Extract the (X, Y) coordinate from the center of the cell holding the provided text.  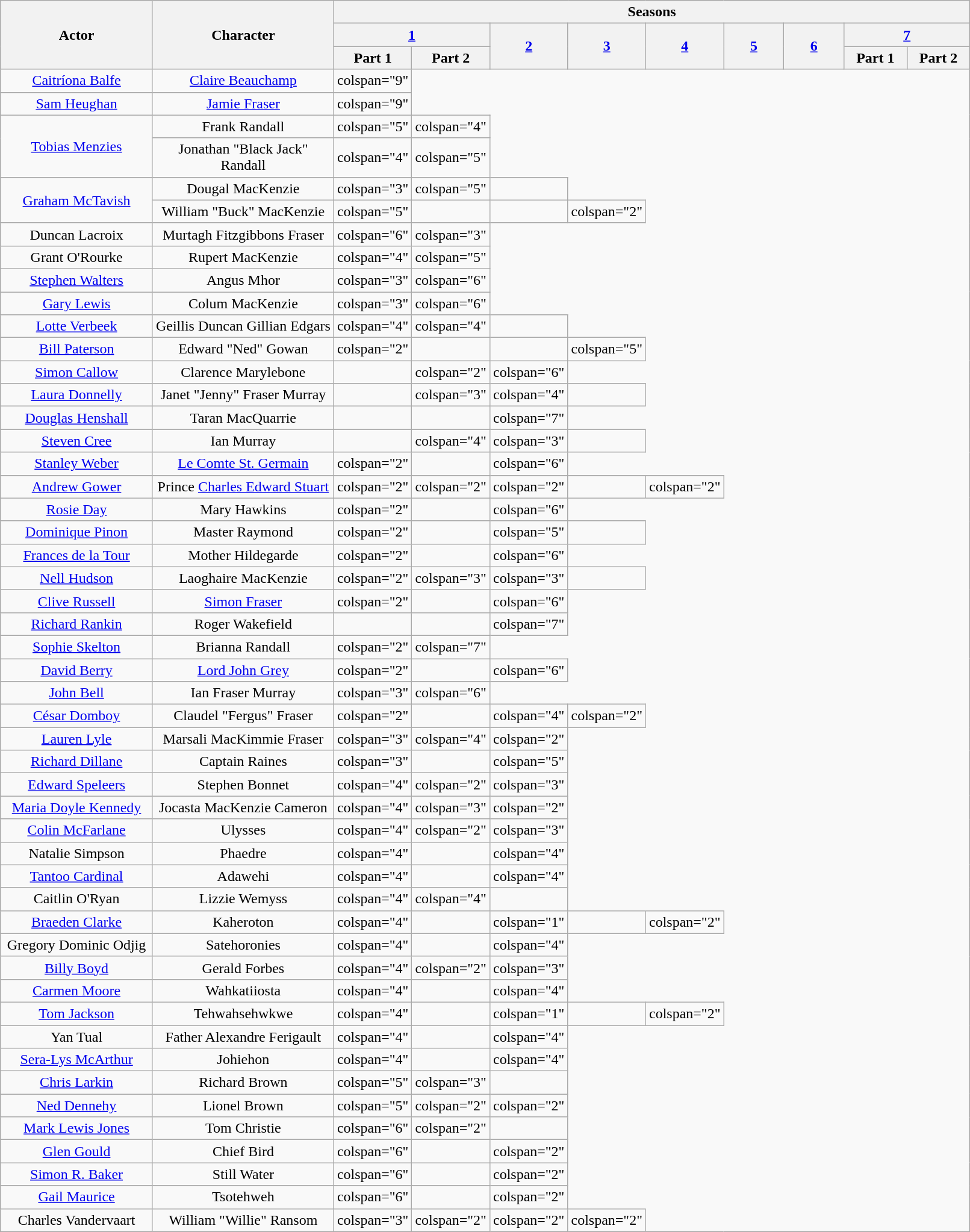
Phaedre (243, 853)
Claudel "Fergus" Fraser (243, 716)
Clive Russell (77, 601)
Simon Fraser (243, 601)
Jonathan "Black Jack" Randall (243, 158)
Simon R. Baker (77, 1174)
Captain Raines (243, 762)
Tom Jackson (77, 1013)
Angus Mhor (243, 280)
Jocasta MacKenzie Cameron (243, 807)
Richard Brown (243, 1083)
Ian Fraser Murray (243, 693)
Clarence Marylebone (243, 372)
Mother Hildegarde (243, 555)
Richard Dillane (77, 762)
Duncan Lacroix (77, 234)
Brianna Randall (243, 647)
Geillis Duncan Gillian Edgars (243, 326)
Le Comte St. Germain (243, 464)
Colum MacKenzie (243, 303)
Tsotehweh (243, 1197)
6 (814, 46)
Lizzie Wemyss (243, 899)
Billy Boyd (77, 968)
Satehoronies (243, 945)
Edward Speleers (77, 785)
Sera-Lys McArthur (77, 1060)
Kaheroton (243, 922)
Gail Maurice (77, 1197)
1 (412, 35)
Andrew Gower (77, 487)
3 (607, 46)
Jamie Fraser (243, 104)
5 (754, 46)
Stephen Bonnet (243, 785)
Gregory Dominic Odjig (77, 945)
Tehwahsehwkwe (243, 1013)
Chris Larkin (77, 1083)
Bill Paterson (77, 349)
Laura Donnelly (77, 395)
Janet "Jenny" Fraser Murray (243, 395)
Sam Heughan (77, 104)
Tom Christie (243, 1128)
Glen Gould (77, 1151)
Ulysses (243, 830)
Maria Doyle Kennedy (77, 807)
Character (243, 35)
Wahkatiiosta (243, 991)
Natalie Simpson (77, 853)
Actor (77, 35)
Marsali MacKimmie Fraser (243, 739)
Douglas Henshall (77, 418)
Grant O'Rourke (77, 257)
Seasons (651, 12)
Edward "Ned" Gowan (243, 349)
Frank Randall (243, 126)
Braeden Clarke (77, 922)
William "Willie" Ransom (243, 1220)
Tantoo Cardinal (77, 876)
Mary Hawkins (243, 509)
Prince Charles Edward Stuart (243, 487)
Caitlin O'Ryan (77, 899)
César Domboy (77, 716)
Roger Wakefield (243, 624)
Caitríona Balfe (77, 81)
Master Raymond (243, 532)
Nell Hudson (77, 578)
Steven Cree (77, 441)
Tobias Menzies (77, 146)
Lionel Brown (243, 1106)
Richard Rankin (77, 624)
4 (685, 46)
Gary Lewis (77, 303)
Mark Lewis Jones (77, 1128)
Simon Callow (77, 372)
Lord John Grey (243, 670)
John Bell (77, 693)
Chief Bird (243, 1151)
Lotte Verbeek (77, 326)
2 (529, 46)
Sophie Skelton (77, 647)
7 (907, 35)
David Berry (77, 670)
Frances de la Tour (77, 555)
Colin McFarlane (77, 830)
Rupert MacKenzie (243, 257)
Murtagh Fitzgibbons Fraser (243, 234)
Johiehon (243, 1060)
Adawehi (243, 876)
Dougal MacKenzie (243, 188)
Still Water (243, 1174)
Ned Dennehy (77, 1106)
Ian Murray (243, 441)
Stanley Weber (77, 464)
Father Alexandre Ferigault (243, 1036)
Taran MacQuarrie (243, 418)
Carmen Moore (77, 991)
William "Buck" MacKenzie (243, 211)
Graham McTavish (77, 200)
Stephen Walters (77, 280)
Gerald Forbes (243, 968)
Yan Tual (77, 1036)
Rosie Day (77, 509)
Dominique Pinon (77, 532)
Charles Vandervaart (77, 1220)
Claire Beauchamp (243, 81)
Lauren Lyle (77, 739)
Laoghaire MacKenzie (243, 578)
